From the cell containing the given text, extract its center point as (x, y) coordinate. 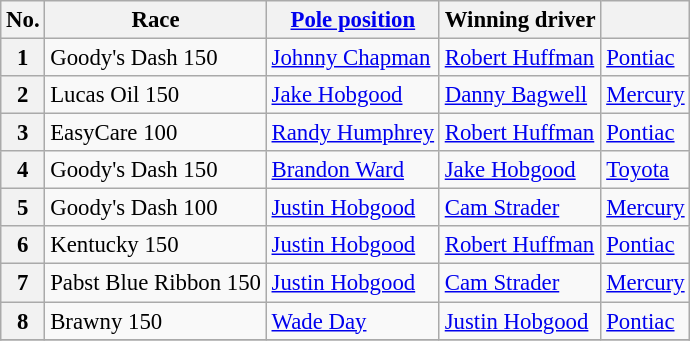
EasyCare 100 (156, 133)
Lucas Oil 150 (156, 95)
Pole position (352, 20)
Race (156, 20)
Wade Day (352, 321)
5 (23, 208)
Randy Humphrey (352, 133)
Johnny Chapman (352, 58)
Brawny 150 (156, 321)
Danny Bagwell (520, 95)
Pabst Blue Ribbon 150 (156, 283)
8 (23, 321)
2 (23, 95)
Goody's Dash 100 (156, 208)
4 (23, 170)
Kentucky 150 (156, 245)
Toyota (646, 170)
3 (23, 133)
Brandon Ward (352, 170)
No. (23, 20)
Winning driver (520, 20)
1 (23, 58)
6 (23, 245)
7 (23, 283)
